Find where the given text appears and provide that cell's center as [X, Y] coordinate. 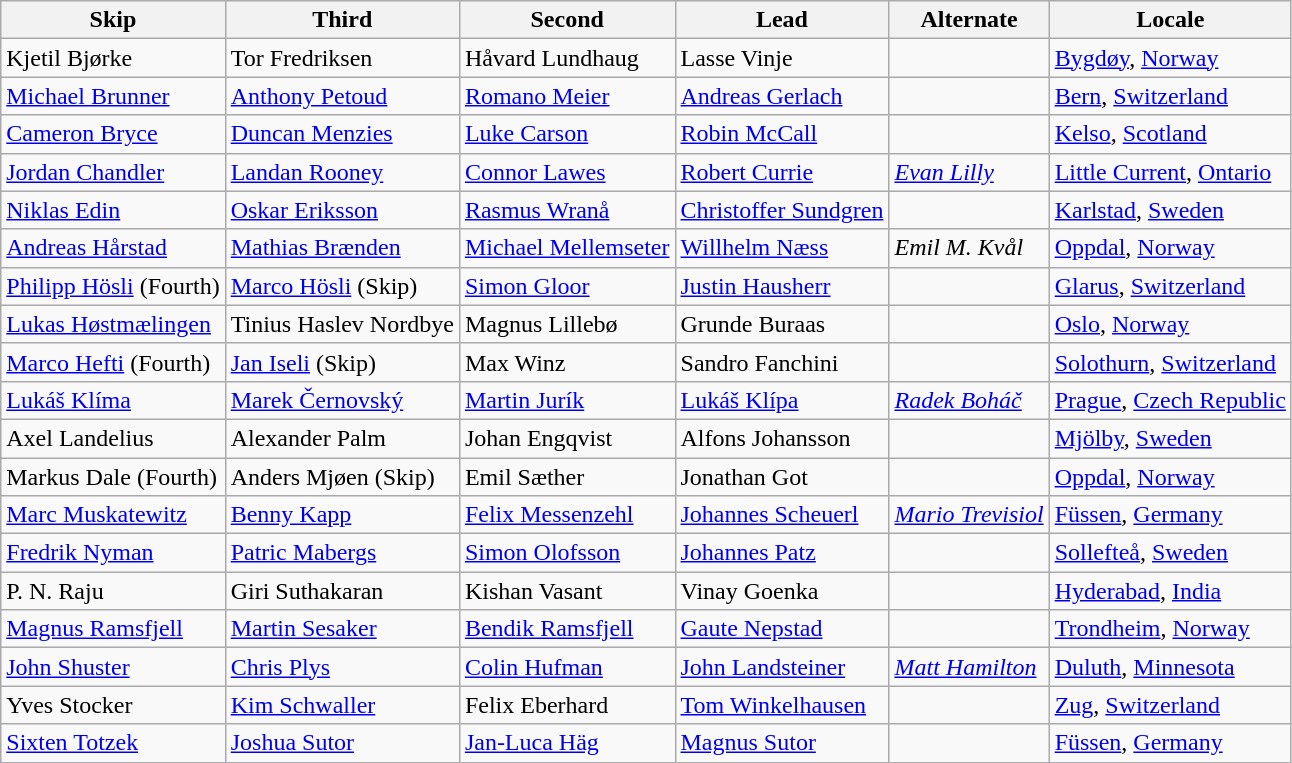
Emil Sæther [567, 477]
Romano Meier [567, 96]
Solothurn, Switzerland [1170, 362]
Yves Stocker [113, 705]
Alternate [969, 20]
Michael Mellemseter [567, 248]
Luke Carson [567, 134]
Johannes Patz [782, 553]
Martin Sesaker [342, 629]
Mario Trevisiol [969, 515]
Justin Hausherr [782, 286]
Sixten Totzek [113, 743]
Patric Mabergs [342, 553]
Vinay Goenka [782, 591]
Jonathan Got [782, 477]
P. N. Raju [113, 591]
Martin Jurík [567, 400]
Robin McCall [782, 134]
Willhelm Næss [782, 248]
John Shuster [113, 667]
Felix Eberhard [567, 705]
Tor Fredriksen [342, 58]
Simon Olofsson [567, 553]
Oskar Eriksson [342, 210]
Chris Plys [342, 667]
Evan Lilly [969, 172]
Gaute Nepstad [782, 629]
Duncan Menzies [342, 134]
Håvard Lundhaug [567, 58]
Marek Černovský [342, 400]
Simon Gloor [567, 286]
Fredrik Nyman [113, 553]
Markus Dale (Fourth) [113, 477]
Bern, Switzerland [1170, 96]
Oslo, Norway [1170, 324]
Giri Suthakaran [342, 591]
Kjetil Bjørke [113, 58]
Magnus Sutor [782, 743]
Michael Brunner [113, 96]
Sollefteå, Sweden [1170, 553]
Niklas Edin [113, 210]
Third [342, 20]
Rasmus Wranå [567, 210]
Lukas Høstmælingen [113, 324]
Grunde Buraas [782, 324]
Magnus Lillebø [567, 324]
Emil M. Kvål [969, 248]
Axel Landelius [113, 438]
Marco Hefti (Fourth) [113, 362]
Locale [1170, 20]
Radek Boháč [969, 400]
Glarus, Switzerland [1170, 286]
Johan Engqvist [567, 438]
Lukáš Klípa [782, 400]
Hyderabad, India [1170, 591]
Andreas Gerlach [782, 96]
Benny Kapp [342, 515]
Mathias Brænden [342, 248]
Anthony Petoud [342, 96]
Sandro Fanchini [782, 362]
Bendik Ramsfjell [567, 629]
Tinius Haslev Nordbye [342, 324]
Anders Mjøen (Skip) [342, 477]
Robert Currie [782, 172]
Marco Hösli (Skip) [342, 286]
Second [567, 20]
Little Current, Ontario [1170, 172]
John Landsteiner [782, 667]
Jan Iseli (Skip) [342, 362]
Bygdøy, Norway [1170, 58]
Karlstad, Sweden [1170, 210]
Philipp Hösli (Fourth) [113, 286]
Matt Hamilton [969, 667]
Kishan Vasant [567, 591]
Connor Lawes [567, 172]
Alexander Palm [342, 438]
Johannes Scheuerl [782, 515]
Zug, Switzerland [1170, 705]
Cameron Bryce [113, 134]
Max Winz [567, 362]
Trondheim, Norway [1170, 629]
Landan Rooney [342, 172]
Colin Hufman [567, 667]
Lasse Vinje [782, 58]
Felix Messenzehl [567, 515]
Marc Muskatewitz [113, 515]
Alfons Johansson [782, 438]
Magnus Ramsfjell [113, 629]
Tom Winkelhausen [782, 705]
Jan-Luca Häg [567, 743]
Jordan Chandler [113, 172]
Mjölby, Sweden [1170, 438]
Lead [782, 20]
Prague, Czech Republic [1170, 400]
Kim Schwaller [342, 705]
Lukáš Klíma [113, 400]
Skip [113, 20]
Joshua Sutor [342, 743]
Kelso, Scotland [1170, 134]
Christoffer Sundgren [782, 210]
Duluth, Minnesota [1170, 667]
Andreas Hårstad [113, 248]
